Search for the cell housing the specified text and yield its [x, y] center coordinate. 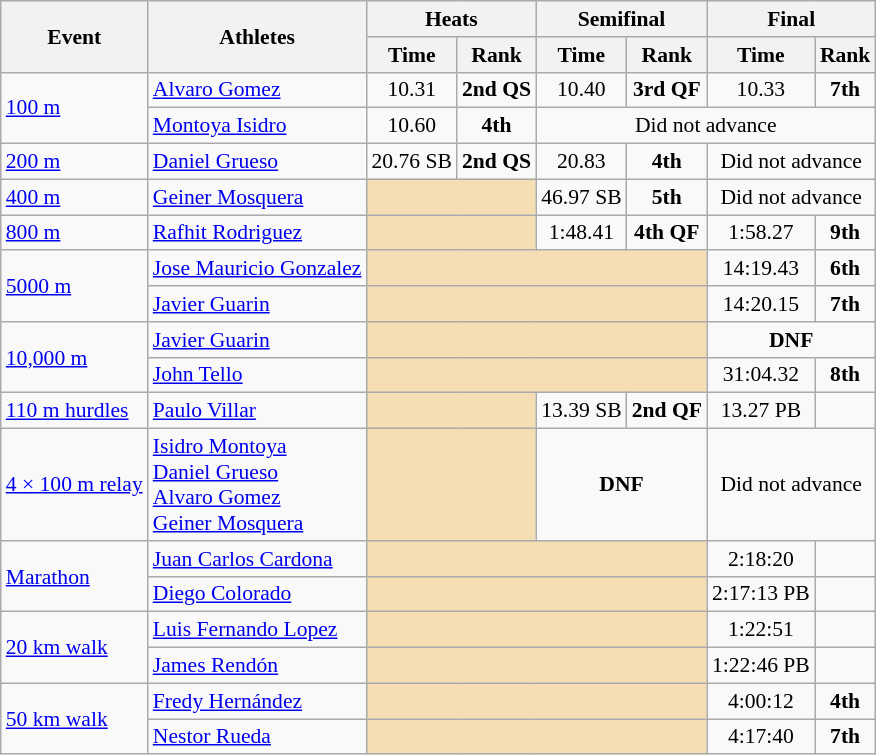
14:20.15 [761, 304]
1:58.27 [761, 233]
200 m [74, 162]
9th [846, 233]
Paulo Villar [258, 411]
Daniel Grueso [258, 162]
James Rendón [258, 666]
Juan Carlos Cardona [258, 559]
20 km walk [74, 648]
1:22:46 PB [761, 666]
13.39 SB [582, 411]
Jose Mauricio Gonzalez [258, 269]
10.60 [412, 126]
46.97 SB [582, 197]
2:17:13 PB [761, 594]
Marathon [74, 576]
4:00:12 [761, 701]
John Tello [258, 375]
Montoya Isidro [258, 126]
Event [74, 36]
100 m [74, 108]
20.83 [582, 162]
2nd QF [667, 411]
800 m [74, 233]
1:48.41 [582, 233]
Geiner Mosquera [258, 197]
10,000 m [74, 358]
8th [846, 375]
4 × 100 m relay [74, 485]
13.27 PB [761, 411]
10.31 [412, 90]
1:22:51 [761, 630]
400 m [74, 197]
4:17:40 [761, 737]
110 m hurdles [74, 411]
Nestor Rueda [258, 737]
2:18:20 [761, 559]
Heats [451, 19]
14:19.43 [761, 269]
4th QF [667, 233]
Luis Fernando Lopez [258, 630]
Diego Colorado [258, 594]
Final [791, 19]
6th [846, 269]
31:04.32 [761, 375]
Fredy Hernández [258, 701]
5th [667, 197]
Semifinal [622, 19]
5000 m [74, 286]
10.33 [761, 90]
50 km walk [74, 718]
Alvaro Gomez [258, 90]
Isidro MontoyaDaniel GruesoAlvaro GomezGeiner Mosquera [258, 485]
3rd QF [667, 90]
10.40 [582, 90]
Athletes [258, 36]
20.76 SB [412, 162]
Rafhit Rodriguez [258, 233]
